Find where the given text appears and provide that cell's center as [X, Y] coordinate. 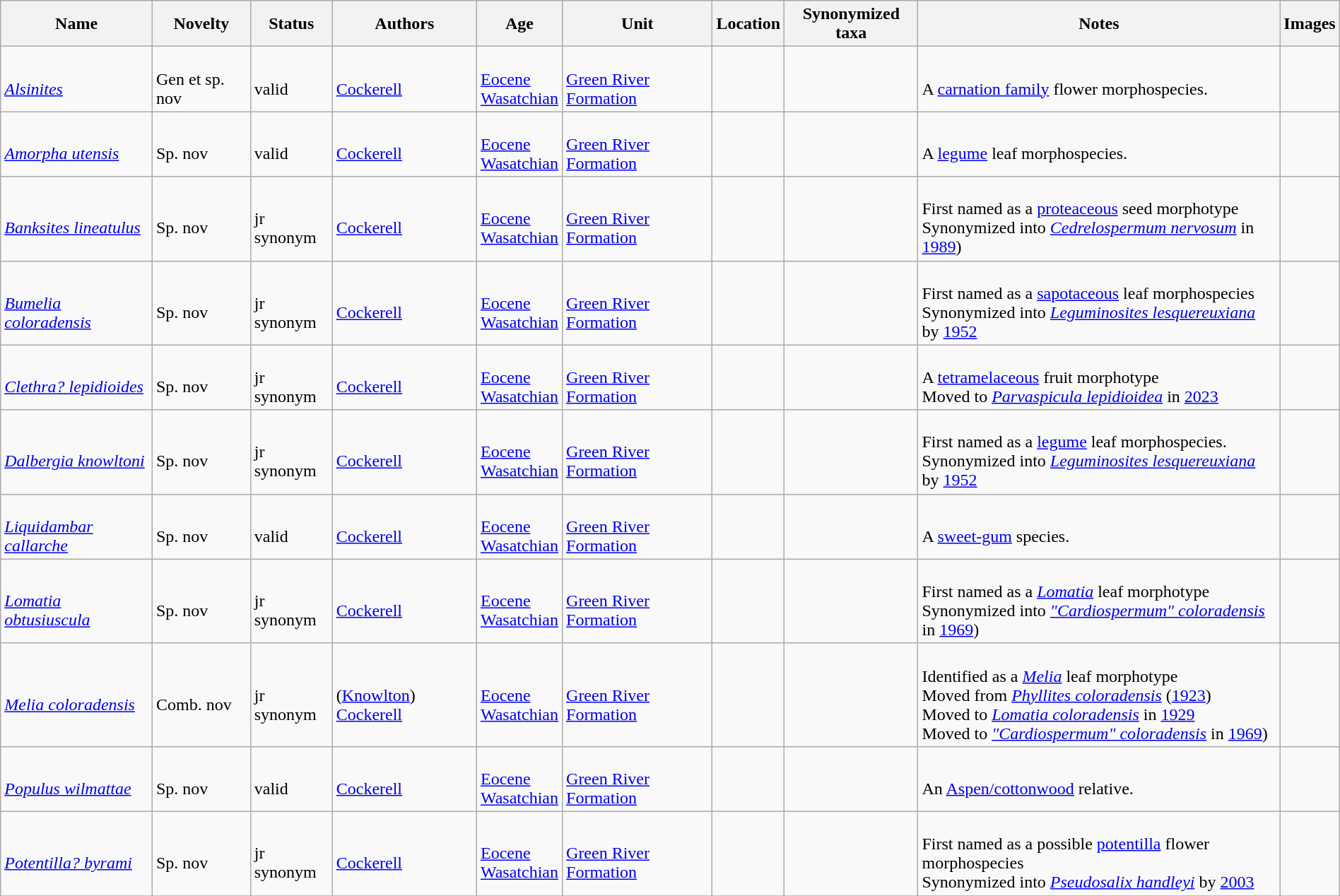
First named as a legume leaf morphospecies. Synonymized into Leguminosites lesquereuxiana by 1952 [1099, 452]
Alsinites [76, 79]
A legume leaf morphospecies. [1099, 144]
Unit [637, 24]
A sweet-gum species. [1099, 526]
First named as a sapotaceous leaf morphospecies Synonymized into Leguminosites lesquereuxiana by 1952 [1099, 302]
First named as a proteaceous seed morphotype Synonymized into Cedrelospermum nervosum in 1989) [1099, 219]
Dalbergia knowltoni [76, 452]
Lomatia obtusiuscula [76, 601]
Gen et sp. nov [201, 79]
Liquidambar callarche [76, 526]
Location [748, 24]
Potentilla? byrami [76, 854]
Notes [1099, 24]
Bumelia coloradensis [76, 302]
Synonymized taxa [851, 24]
Comb. nov [201, 695]
An Aspen/cottonwood relative. [1099, 779]
First named as a possible potentilla flower morphospecies Synonymized into Pseudosalix handleyi by 2003 [1099, 854]
(Knowlton) Cockerell [404, 695]
Amorpha utensis [76, 144]
Age [519, 24]
A carnation family flower morphospecies. [1099, 79]
Name [76, 24]
Status [291, 24]
First named as a Lomatia leaf morphotype Synonymized into "Cardiospermum" coloradensis in 1969) [1099, 601]
Novelty [201, 24]
Banksites lineatulus [76, 219]
Melia coloradensis [76, 695]
Clethra? lepidioides [76, 377]
Images [1310, 24]
Authors [404, 24]
Populus wilmattae [76, 779]
A tetramelaceous fruit morphotype Moved to Parvaspicula lepidioidea in 2023 [1099, 377]
